Detect which cell encompasses the target text, then output its [x, y] center coordinate. 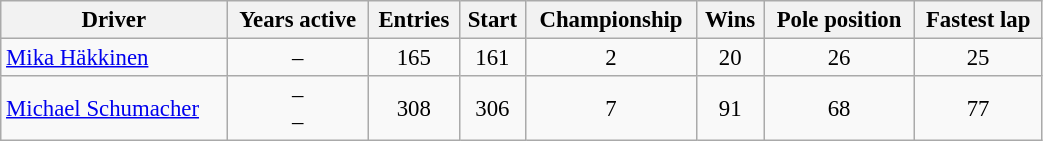
26 [839, 58]
2 [612, 58]
Fastest lap [978, 20]
Years active [298, 20]
Championship [612, 20]
77 [978, 108]
165 [414, 58]
Wins [730, 20]
25 [978, 58]
Mika Häkkinen [114, 58]
Michael Schumacher [114, 108]
– [298, 58]
161 [492, 58]
Start [492, 20]
91 [730, 108]
Driver [114, 20]
306 [492, 108]
–– [298, 108]
20 [730, 58]
Pole position [839, 20]
308 [414, 108]
Entries [414, 20]
68 [839, 108]
7 [612, 108]
